Return the (X, Y) coordinate for the center point of the cell that contains the specified text.  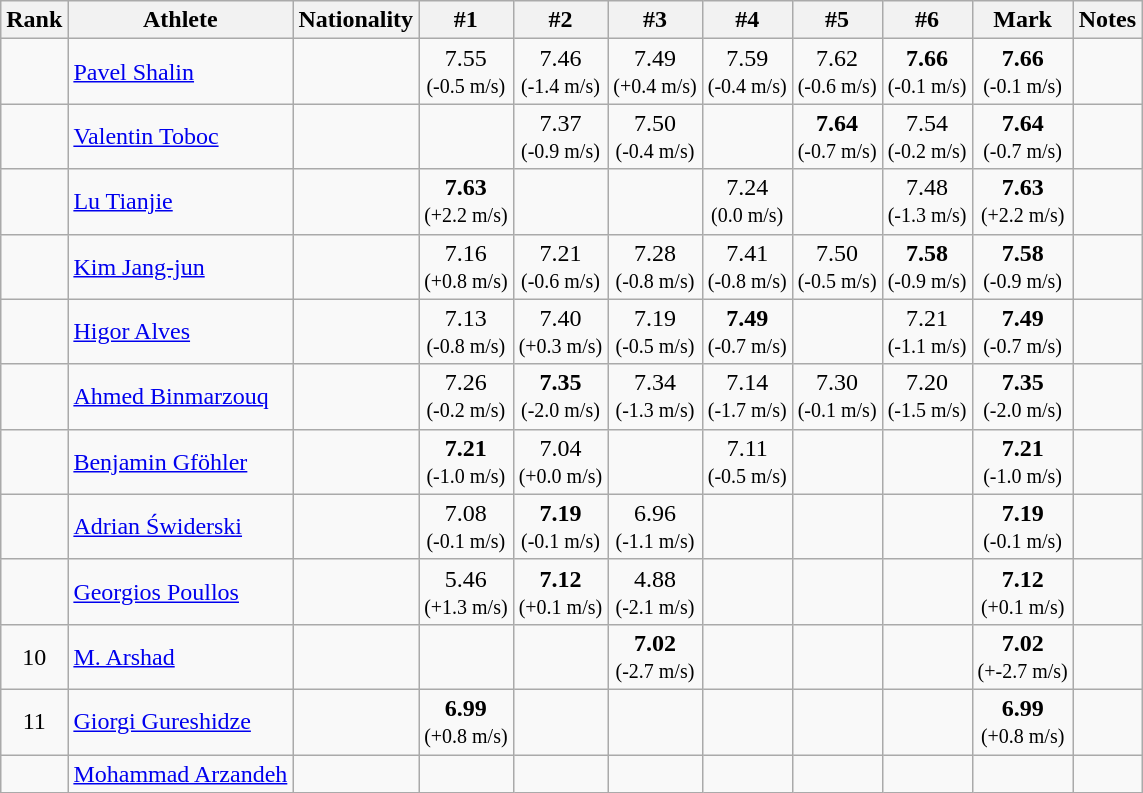
7.14 (-1.7 m/s) (747, 396)
7.19 (-0.5 m/s) (656, 332)
7.26 (-0.2 m/s) (466, 396)
Benjamin Gföhler (180, 462)
7.02 (-2.7 m/s) (656, 656)
Rank (34, 20)
7.41 (-0.8 m/s) (747, 266)
7.54 (-0.2 m/s) (927, 136)
5.46 (+1.3 m/s) (466, 592)
#5 (837, 20)
Ahmed Binmarzouq (180, 396)
7.24 (0.0 m/s) (747, 202)
10 (34, 656)
7.34 (-1.3 m/s) (656, 396)
7.50 (-0.4 m/s) (656, 136)
Pavel Shalin (180, 72)
Lu Tianjie (180, 202)
7.21 (-1.1 m/s) (927, 332)
Giorgi Gureshidze (180, 722)
#6 (927, 20)
Notes (1107, 20)
Adrian Świderski (180, 526)
7.46 (-1.4 m/s) (560, 72)
Mark (1022, 20)
Mohammad Arzandeh (180, 773)
#2 (560, 20)
#4 (747, 20)
#3 (656, 20)
6.96 (-1.1 m/s) (656, 526)
7.16 (+0.8 m/s) (466, 266)
#1 (466, 20)
7.48 (-1.3 m/s) (927, 202)
7.04 (+0.0 m/s) (560, 462)
Kim Jang-jun (180, 266)
7.08 (-0.1 m/s) (466, 526)
Higor Alves (180, 332)
7.21 (-0.6 m/s) (560, 266)
7.11 (-0.5 m/s) (747, 462)
4.88 (-2.1 m/s) (656, 592)
7.40 (+0.3 m/s) (560, 332)
7.20 (-1.5 m/s) (927, 396)
Athlete (180, 20)
M. Arshad (180, 656)
7.50 (-0.5 m/s) (837, 266)
7.30 (-0.1 m/s) (837, 396)
Valentin Toboc (180, 136)
7.13 (-0.8 m/s) (466, 332)
Nationality (356, 20)
7.55 (-0.5 m/s) (466, 72)
7.62 (-0.6 m/s) (837, 72)
Georgios Poullos (180, 592)
7.02 (+-2.7 m/s) (1022, 656)
7.49 (+0.4 m/s) (656, 72)
7.28 (-0.8 m/s) (656, 266)
7.37 (-0.9 m/s) (560, 136)
7.59 (-0.4 m/s) (747, 72)
11 (34, 722)
